Find where the given text appears and provide that cell's center as (X, Y) coordinate. 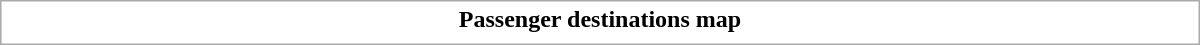
Passenger destinations map (600, 19)
